From the cell containing the given text, extract its center point as [x, y] coordinate. 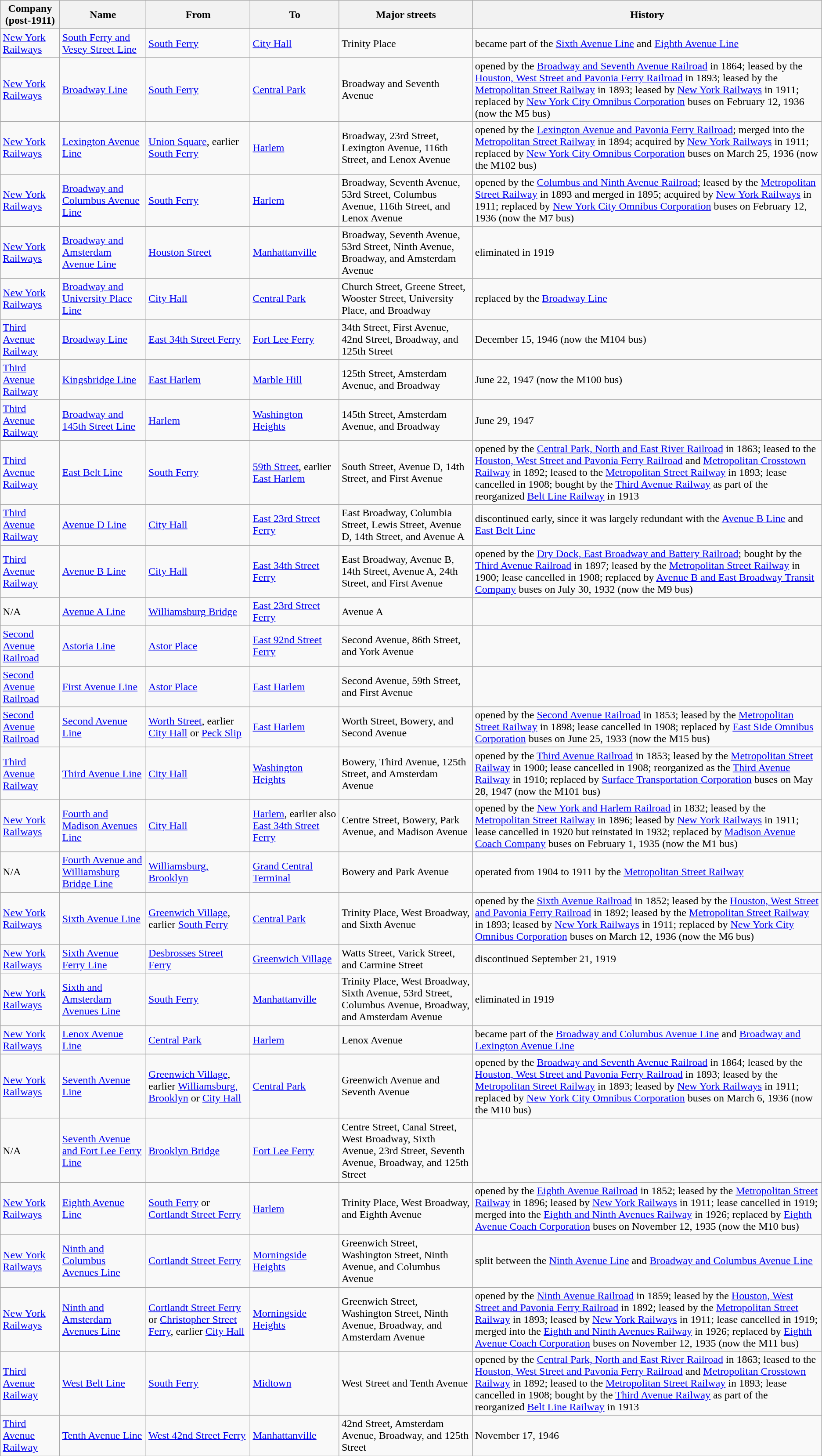
Company (post-1911) [30, 15]
34th Street, First Avenue, 42nd Street, Broadway, and 125th Street [406, 339]
Avenue D Line [103, 525]
Houston Street [198, 252]
discontinued September 21, 1919 [647, 959]
Tenth Avenue Line [103, 1436]
East 92nd Street Ferry [295, 646]
Trinity Place, West Broadway, and Eighth Avenue [406, 1208]
Avenue A [406, 612]
Second Avenue, 86th Street, and York Avenue [406, 646]
Second Avenue, 59th Street, and First Avenue [406, 687]
Avenue A Line [103, 612]
Fourth and Madison Avenues Line [103, 826]
Third Avenue Line [103, 773]
West Belt Line [103, 1384]
Cortlandt Street Ferry [198, 1261]
Seventh Avenue Line [103, 1086]
Union Square, earlier South Ferry [198, 148]
Brooklyn Bridge [198, 1150]
West Street and Tenth Avenue [406, 1384]
East Broadway, Avenue B, 14th Street, Avenue A, 24th Street, and First Avenue [406, 571]
Avenue B Line [103, 571]
Trinity Place, West Broadway, and Sixth Avenue [406, 918]
South Ferry and Vesey Street Line [103, 43]
South Ferry or Cortlandt Street Ferry [198, 1208]
Midtown [295, 1384]
Kingsbridge Line [103, 380]
Broadway, 23rd Street, Lexington Avenue, 116th Street, and Lenox Avenue [406, 148]
Greenwich Village, earlier South Ferry [198, 918]
Lenox Avenue [406, 1039]
Ninth and Columbus Avenues Line [103, 1261]
Broadway and Amsterdam Avenue Line [103, 252]
replaced by the Broadway Line [647, 299]
Sixth Avenue Ferry Line [103, 959]
East Broadway, Columbia Street, Lewis Street, Avenue D, 14th Street, and Avenue A [406, 525]
December 15, 1946 (now the M104 bus) [647, 339]
Greenwich Village [295, 959]
Grand Central Terminal [295, 872]
Broadway and Seventh Avenue [406, 90]
Lenox Avenue Line [103, 1039]
June 22, 1947 (now the M100 bus) [647, 380]
Bowery, Third Avenue, 125th Street, and Amsterdam Avenue [406, 773]
Church Street, Greene Street, Wooster Street, University Place, and Broadway [406, 299]
Cortlandt Street Ferry or Christopher Street Ferry, earlier City Hall [198, 1319]
Sixth Avenue Line [103, 918]
To [295, 15]
Centre Street, Canal Street, West Broadway, Sixth Avenue, 23rd Street, Seventh Avenue, Broadway, and 125th Street [406, 1150]
Broadway, Seventh Avenue, 53rd Street, Columbus Avenue, 116th Street, and Lenox Avenue [406, 200]
Greenwich Street, Washington Street, Ninth Avenue, Broadway, and Amsterdam Avenue [406, 1319]
Trinity Place, West Broadway, Sixth Avenue, 53rd Street, Columbus Avenue, Broadway, and Amsterdam Avenue [406, 999]
145th Street, Amsterdam Avenue, and Broadway [406, 420]
125th Street, Amsterdam Avenue, and Broadway [406, 380]
Harlem, earlier also East 34th Street Ferry [295, 826]
Second Avenue Line [103, 727]
East Belt Line [103, 472]
Sixth and Amsterdam Avenues Line [103, 999]
South Street, Avenue D, 14th Street, and First Avenue [406, 472]
Broadway and University Place Line [103, 299]
59th Street, earlier East Harlem [295, 472]
Marble Hill [295, 380]
Seventh Avenue and Fort Lee Ferry Line [103, 1150]
42nd Street, Amsterdam Avenue, Broadway, and 125th Street [406, 1436]
split between the Ninth Avenue Line and Broadway and Columbus Avenue Line [647, 1261]
Lexington Avenue Line [103, 148]
Astoria Line [103, 646]
Bowery and Park Avenue [406, 872]
Fourth Avenue and Williamsburg Bridge Line [103, 872]
Greenwich Avenue and Seventh Avenue [406, 1086]
Greenwich Village, earlier Williamsburg, Brooklyn or City Hall [198, 1086]
Broadway and 145th Street Line [103, 420]
Eighth Avenue Line [103, 1208]
Trinity Place [406, 43]
Major streets [406, 15]
Worth Street, Bowery, and Second Avenue [406, 727]
Ninth and Amsterdam Avenues Line [103, 1319]
Williamsburg, Brooklyn [198, 872]
November 17, 1946 [647, 1436]
Desbrosses Street Ferry [198, 959]
West 42nd Street Ferry [198, 1436]
Watts Street, Varick Street, and Carmine Street [406, 959]
June 29, 1947 [647, 420]
Name [103, 15]
Greenwich Street, Washington Street, Ninth Avenue, and Columbus Avenue [406, 1261]
operated from 1904 to 1911 by the Metropolitan Street Railway [647, 872]
Worth Street, earlier City Hall or Peck Slip [198, 727]
Williamsburg Bridge [198, 612]
Broadway, Seventh Avenue, 53rd Street, Ninth Avenue, Broadway, and Amsterdam Avenue [406, 252]
became part of the Sixth Avenue Line and Eighth Avenue Line [647, 43]
Broadway and Columbus Avenue Line [103, 200]
discontinued early, since it was largely redundant with the Avenue B Line and East Belt Line [647, 525]
From [198, 15]
First Avenue Line [103, 687]
became part of the Broadway and Columbus Avenue Line and Broadway and Lexington Avenue Line [647, 1039]
History [647, 15]
Centre Street, Bowery, Park Avenue, and Madison Avenue [406, 826]
